Determine the [x, y] coordinate at the center of the cell enclosing the given text.  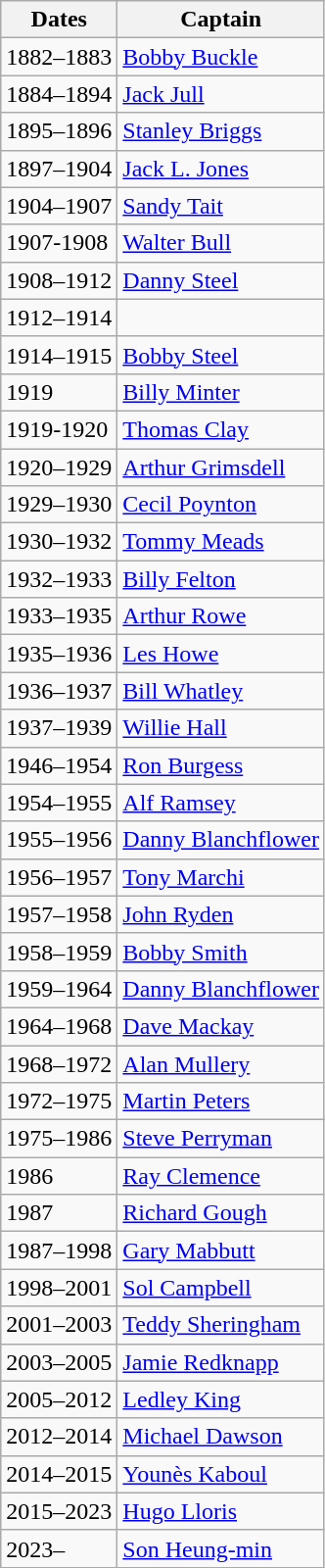
Tommy Meads [221, 542]
1955–1956 [59, 840]
Dave Mackay [221, 1026]
1968–1972 [59, 1063]
Bobby Buckle [221, 57]
Alf Ramsey [221, 803]
Son Heung-min [221, 1548]
1907-1908 [59, 243]
Arthur Grimsdell [221, 467]
1986 [59, 1176]
Stanley Briggs [221, 131]
John Ryden [221, 914]
Richard Gough [221, 1213]
Teddy Sheringham [221, 1325]
Jack Jull [221, 94]
Sol Campbell [221, 1288]
1882–1883 [59, 57]
1929–1930 [59, 505]
1958–1959 [59, 952]
Michael Dawson [221, 1437]
2012–2014 [59, 1437]
Hugo Lloris [221, 1511]
1987–1998 [59, 1250]
1937–1939 [59, 728]
1904–1907 [59, 206]
1975–1986 [59, 1139]
Martin Peters [221, 1102]
Ron Burgess [221, 765]
1930–1932 [59, 542]
Billy Felton [221, 579]
Willie Hall [221, 728]
Captain [221, 20]
1895–1896 [59, 131]
Gary Mabbutt [221, 1250]
2023– [59, 1548]
1954–1955 [59, 803]
1897–1904 [59, 169]
1884–1894 [59, 94]
1946–1954 [59, 765]
1964–1968 [59, 1026]
1920–1929 [59, 467]
1933–1935 [59, 616]
Dates [59, 20]
1936–1937 [59, 691]
Tony Marchi [221, 877]
1919 [59, 392]
Ray Clemence [221, 1176]
2003–2005 [59, 1362]
Jack L. Jones [221, 169]
Bobby Smith [221, 952]
2001–2003 [59, 1325]
Les Howe [221, 654]
1932–1933 [59, 579]
2005–2012 [59, 1399]
Arthur Rowe [221, 616]
2015–2023 [59, 1511]
Jamie Redknapp [221, 1362]
1908–1912 [59, 280]
Cecil Poynton [221, 505]
1956–1957 [59, 877]
1912–1914 [59, 318]
1935–1936 [59, 654]
Danny Steel [221, 280]
Thomas Clay [221, 429]
Alan Mullery [221, 1063]
Ledley King [221, 1399]
Billy Minter [221, 392]
Steve Perryman [221, 1139]
Bill Whatley [221, 691]
1959–1964 [59, 989]
1919-1920 [59, 429]
Walter Bull [221, 243]
1998–2001 [59, 1288]
1987 [59, 1213]
Sandy Tait [221, 206]
2014–2015 [59, 1474]
1914–1915 [59, 355]
Bobby Steel [221, 355]
1972–1975 [59, 1102]
Younès Kaboul [221, 1474]
1957–1958 [59, 914]
